From the cell containing the given text, extract its center point as [X, Y] coordinate. 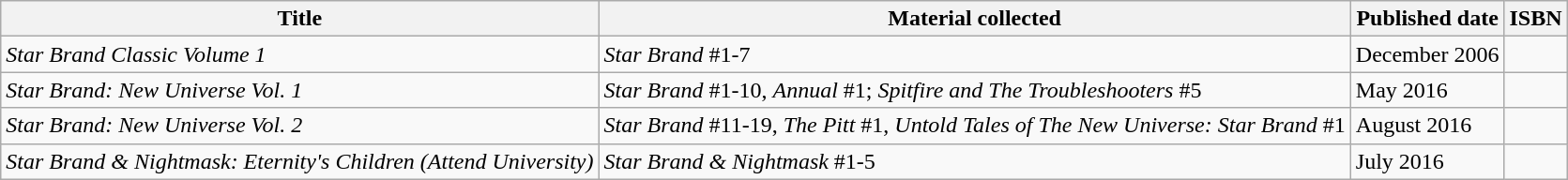
July 2016 [1427, 161]
August 2016 [1427, 126]
Star Brand #1-10, Annual #1; Spitfire and The Troubleshooters #5 [974, 90]
May 2016 [1427, 90]
Material collected [974, 19]
Star Brand #1-7 [974, 54]
Title [300, 19]
December 2006 [1427, 54]
Star Brand #11-19, The Pitt #1, Untold Tales of The New Universe: Star Brand #1 [974, 126]
Star Brand: New Universe Vol. 2 [300, 126]
Star Brand & Nightmask #1-5 [974, 161]
Star Brand & Nightmask: Eternity's Children (Attend University) [300, 161]
Star Brand: New Universe Vol. 1 [300, 90]
Published date [1427, 19]
Star Brand Classic Volume 1 [300, 54]
ISBN [1535, 19]
